For the text-containing cell, return its midpoint in (x, y) coordinate format. 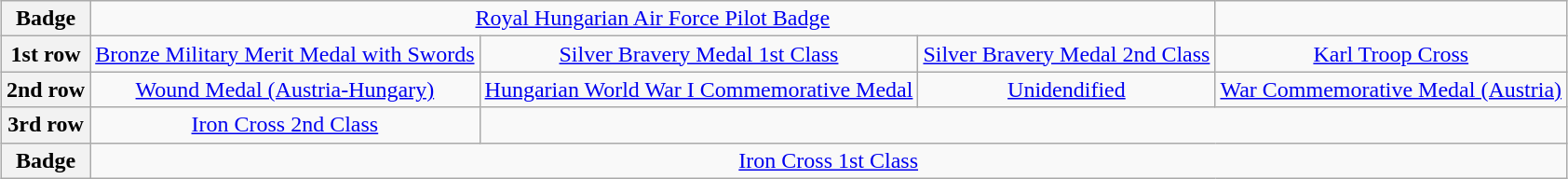
War Commemorative Medal (Austria) (1391, 89)
Wound Medal (Austria-Hungary) (285, 89)
Silver Bravery Medal 2nd Class (1067, 54)
Unidendified (1067, 89)
Royal Hungarian Air Force Pilot Badge (653, 19)
1st row (45, 54)
2nd row (45, 89)
Hungarian World War I Commemorative Medal (698, 89)
3rd row (45, 125)
Silver Bravery Medal 1st Class (698, 54)
Bronze Military Merit Medal with Swords (285, 54)
Iron Cross 2nd Class (285, 125)
Iron Cross 1st Class (829, 160)
Karl Troop Cross (1391, 54)
